Detect which cell encompasses the target text, then output its (x, y) center coordinate. 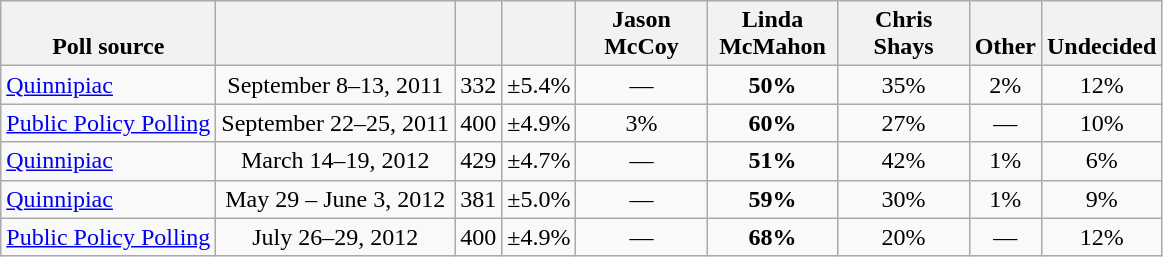
July 26–29, 2012 (336, 237)
6% (1101, 161)
381 (478, 199)
±5.4% (539, 85)
60% (772, 123)
3% (642, 123)
20% (904, 237)
Other (1005, 34)
50% (772, 85)
332 (478, 85)
2% (1005, 85)
±4.7% (539, 161)
September 22–25, 2011 (336, 123)
LindaMcMahon (772, 34)
35% (904, 85)
59% (772, 199)
Undecided (1101, 34)
30% (904, 199)
68% (772, 237)
March 14–19, 2012 (336, 161)
ChrisShays (904, 34)
42% (904, 161)
10% (1101, 123)
51% (772, 161)
JasonMcCoy (642, 34)
May 29 – June 3, 2012 (336, 199)
±5.0% (539, 199)
9% (1101, 199)
September 8–13, 2011 (336, 85)
27% (904, 123)
Poll source (108, 34)
429 (478, 161)
